Output the (x, y) coordinate of the center of the cell containing the given text.  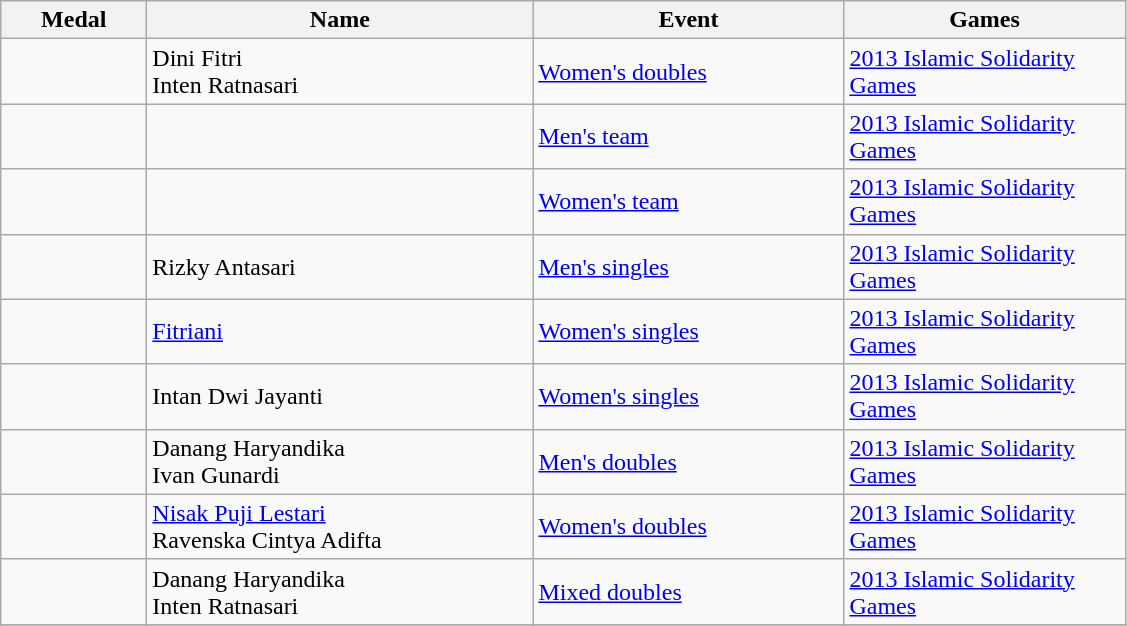
Mixed doubles (688, 592)
Fitriani (340, 332)
Intan Dwi Jayanti (340, 396)
Medal (74, 20)
Men's team (688, 136)
Women's team (688, 202)
Name (340, 20)
Dini FitriInten Ratnasari (340, 72)
Rizky Antasari (340, 266)
Games (984, 20)
Men's singles (688, 266)
Danang Haryandika Inten Ratnasari (340, 592)
Nisak Puji Lestari Ravenska Cintya Adifta (340, 526)
Event (688, 20)
Men's doubles (688, 462)
Danang Haryandika Ivan Gunardi (340, 462)
